Extract the [X, Y] coordinate from the center of the cell holding the provided text.  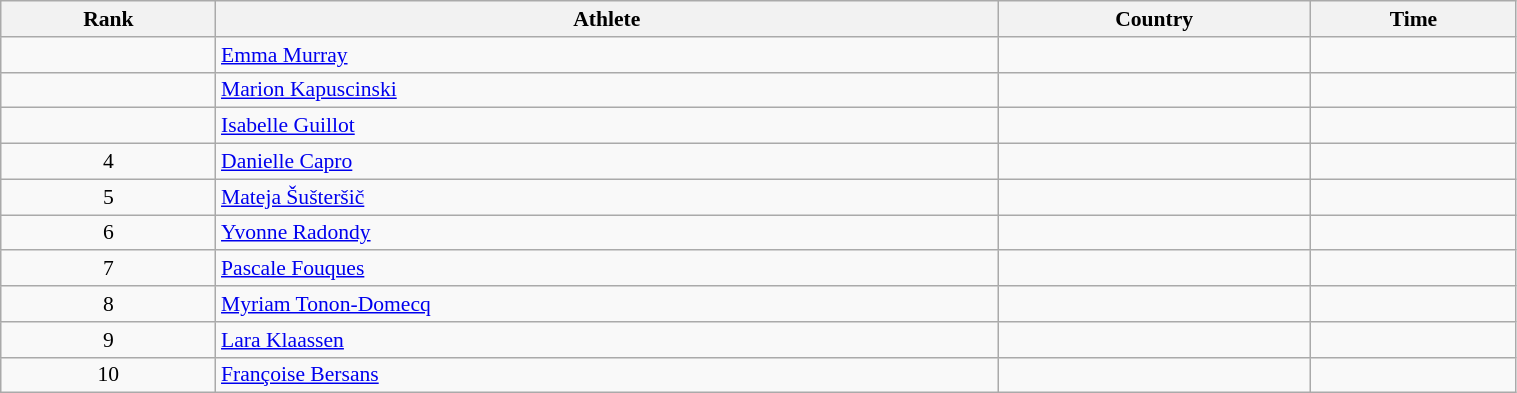
10 [108, 375]
Myriam Tonon-Domecq [607, 304]
Pascale Fouques [607, 269]
Danielle Capro [607, 162]
Lara Klaassen [607, 340]
9 [108, 340]
Mateja Šušteršič [607, 197]
6 [108, 233]
5 [108, 197]
Rank [108, 19]
Yvonne Radondy [607, 233]
8 [108, 304]
7 [108, 269]
Françoise Bersans [607, 375]
Country [1154, 19]
Athlete [607, 19]
Emma Murray [607, 55]
4 [108, 162]
Time [1414, 19]
Marion Kapuscinski [607, 90]
Isabelle Guillot [607, 126]
